Find where the given text appears and provide that cell's center as (X, Y) coordinate. 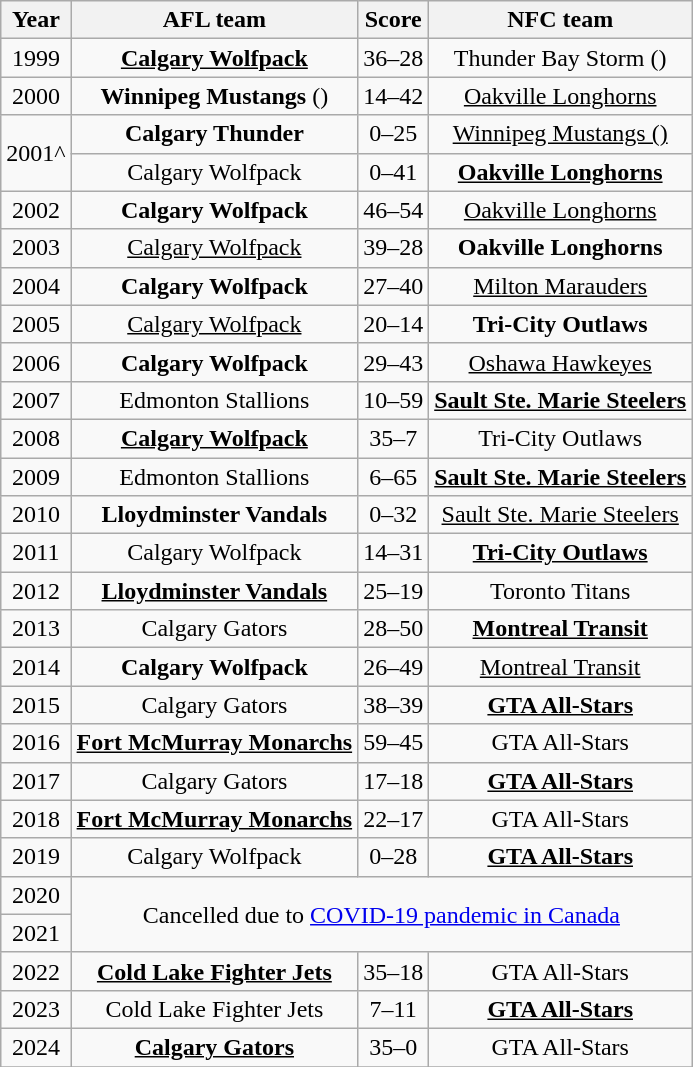
2015 (36, 705)
2000 (36, 96)
59–45 (394, 743)
35–0 (394, 1047)
2001^ (36, 153)
36–28 (394, 58)
6–65 (394, 477)
2023 (36, 1009)
25–19 (394, 591)
2008 (36, 438)
2016 (36, 743)
0–32 (394, 515)
22–17 (394, 819)
1999 (36, 58)
2017 (36, 781)
Thunder Bay Storm () (560, 58)
Year (36, 20)
35–7 (394, 438)
Toronto Titans (560, 591)
Score (394, 20)
2011 (36, 553)
0–41 (394, 172)
Oshawa Hawkeyes (560, 362)
2012 (36, 591)
AFL team (214, 20)
2020 (36, 895)
2005 (36, 324)
2019 (36, 857)
2014 (36, 667)
2009 (36, 477)
2021 (36, 933)
NFC team (560, 20)
17–18 (394, 781)
28–50 (394, 629)
2022 (36, 971)
2018 (36, 819)
2007 (36, 400)
29–43 (394, 362)
0–28 (394, 857)
26–49 (394, 667)
10–59 (394, 400)
7–11 (394, 1009)
39–28 (394, 248)
Milton Marauders (560, 286)
Calgary Thunder (214, 134)
35–18 (394, 971)
0–25 (394, 134)
2006 (36, 362)
2003 (36, 248)
2024 (36, 1047)
Cancelled due to COVID-19 pandemic in Canada (382, 914)
20–14 (394, 324)
2002 (36, 210)
14–42 (394, 96)
46–54 (394, 210)
27–40 (394, 286)
2013 (36, 629)
2004 (36, 286)
14–31 (394, 553)
2010 (36, 515)
38–39 (394, 705)
